From the cell containing the given text, extract its center point as (X, Y) coordinate. 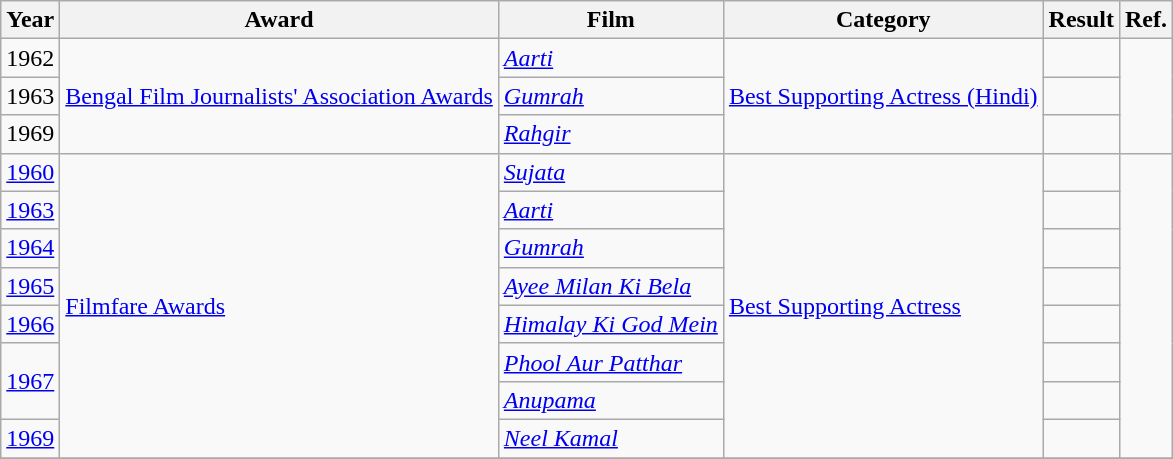
Film (610, 20)
Neel Kamal (610, 438)
Phool Aur Patthar (610, 362)
Best Supporting Actress (Hindi) (883, 96)
Result (1081, 20)
Filmfare Awards (280, 305)
1960 (30, 172)
Category (883, 20)
Himalay Ki God Mein (610, 324)
Anupama (610, 400)
Ayee Milan Ki Bela (610, 286)
Award (280, 20)
1966 (30, 324)
1965 (30, 286)
1967 (30, 381)
Year (30, 20)
Rahgir (610, 134)
1964 (30, 248)
Ref. (1146, 20)
Bengal Film Journalists' Association Awards (280, 96)
1962 (30, 58)
Best Supporting Actress (883, 305)
Sujata (610, 172)
